Identify which cell holds the provided text, then report its [x, y] central coordinate. 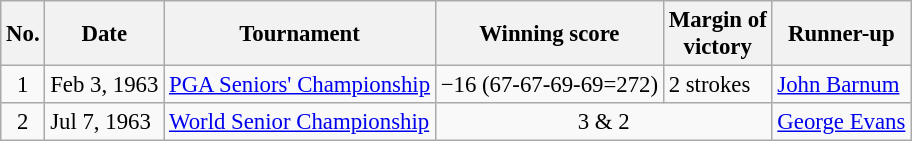
1 [23, 85]
3 & 2 [604, 122]
2 strokes [718, 85]
Jul 7, 1963 [104, 122]
Winning score [549, 34]
George Evans [842, 122]
John Barnum [842, 85]
Feb 3, 1963 [104, 85]
Runner-up [842, 34]
2 [23, 122]
Date [104, 34]
Tournament [300, 34]
World Senior Championship [300, 122]
No. [23, 34]
−16 (67-67-69-69=272) [549, 85]
Margin ofvictory [718, 34]
PGA Seniors' Championship [300, 85]
